Extract the (X, Y) coordinate from the center of the cell holding the provided text.  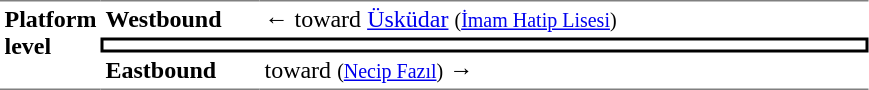
toward (Necip Fazıl) → (564, 71)
Eastbound (180, 71)
Westbound (180, 19)
Platform level (50, 45)
← toward Üsküdar (İmam Hatip Lisesi) (564, 19)
